Provide the (X, Y) coordinate of the cell's center where the given text is located.  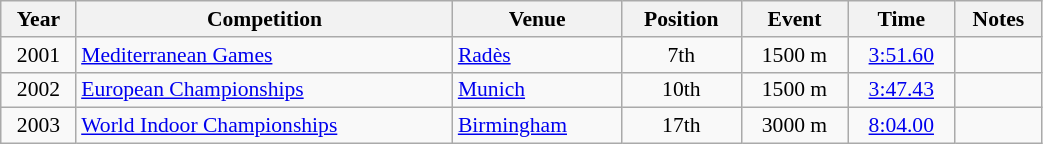
Year (38, 19)
Venue (538, 19)
Munich (538, 90)
Birmingham (538, 126)
Radès (538, 55)
3000 m (794, 126)
Time (902, 19)
2001 (38, 55)
8:04.00 (902, 126)
10th (682, 90)
3:51.60 (902, 55)
Competition (264, 19)
Mediterranean Games (264, 55)
World Indoor Championships (264, 126)
7th (682, 55)
Position (682, 19)
17th (682, 126)
Event (794, 19)
3:47.43 (902, 90)
2003 (38, 126)
European Championships (264, 90)
2002 (38, 90)
Notes (998, 19)
